Return [X, Y] of the center of cell containing provided text 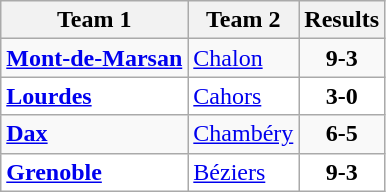
Chambéry [244, 134]
3-0 [342, 96]
Mont-de-Marsan [94, 58]
Team 2 [244, 20]
Cahors [244, 96]
Grenoble [94, 172]
Lourdes [94, 96]
Chalon [244, 58]
6-5 [342, 134]
Results [342, 20]
Team 1 [94, 20]
Béziers [244, 172]
Dax [94, 134]
